Find where the given text appears and provide that cell's center as (x, y) coordinate. 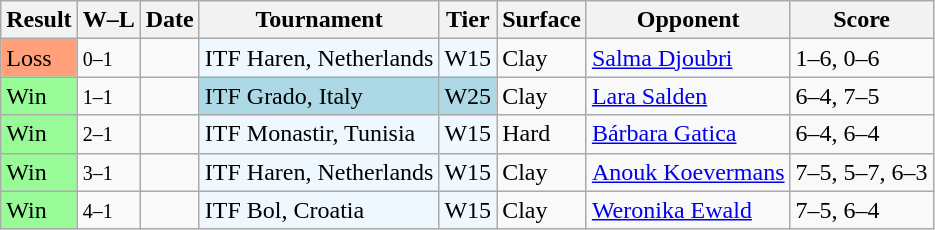
Score (862, 20)
Surface (542, 20)
Weronika Ewald (688, 210)
ITF Monastir, Tunisia (319, 134)
W25 (468, 96)
Tournament (319, 20)
3–1 (108, 172)
4–1 (108, 210)
1–6, 0–6 (862, 58)
ITF Grado, Italy (319, 96)
ITF Bol, Croatia (319, 210)
7–5, 5–7, 6–3 (862, 172)
Opponent (688, 20)
6–4, 7–5 (862, 96)
Tier (468, 20)
0–1 (108, 58)
Salma Djoubri (688, 58)
Lara Salden (688, 96)
Result (39, 20)
Anouk Koevermans (688, 172)
Loss (39, 58)
Bárbara Gatica (688, 134)
1–1 (108, 96)
Date (170, 20)
7–5, 6–4 (862, 210)
6–4, 6–4 (862, 134)
W–L (108, 20)
Hard (542, 134)
2–1 (108, 134)
